Scan for the cell matching the given text and deliver its (x, y) coordinate at center. 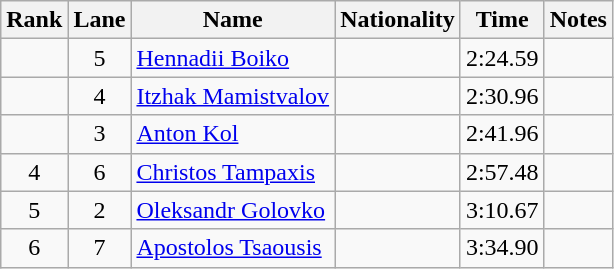
2:57.48 (502, 172)
Notes (578, 20)
Lane (100, 20)
Apostolos Tsaousis (233, 248)
Hennadii Boiko (233, 58)
Oleksandr Golovko (233, 210)
Name (233, 20)
3:10.67 (502, 210)
Christos Tampaxis (233, 172)
Time (502, 20)
2:41.96 (502, 134)
3:34.90 (502, 248)
Nationality (398, 20)
Anton Kol (233, 134)
2 (100, 210)
7 (100, 248)
2:30.96 (502, 96)
2:24.59 (502, 58)
Rank (34, 20)
Itzhak Mamistvalov (233, 96)
3 (100, 134)
